Identify which cell holds the provided text, then report its [x, y] central coordinate. 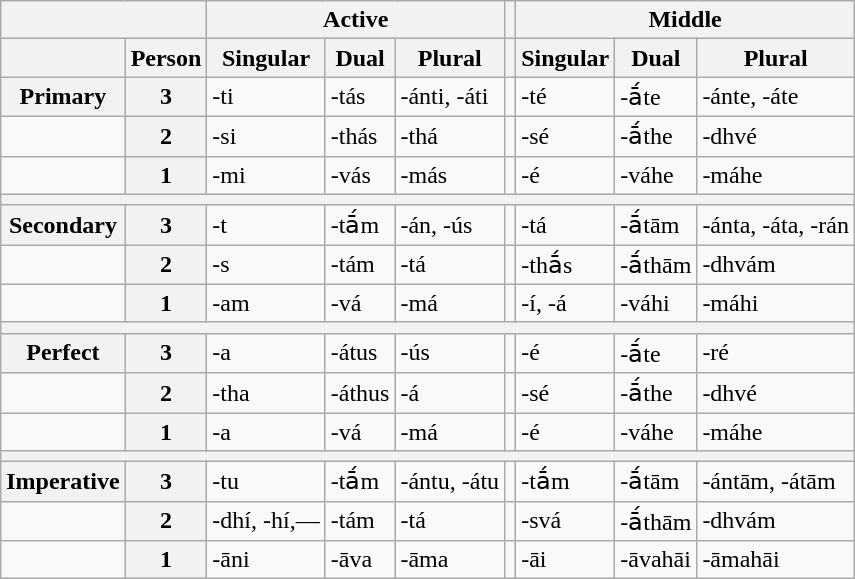
-si [266, 136]
-ús [450, 353]
-am [266, 303]
-thás [360, 136]
-á [450, 393]
-tás [360, 97]
-thá [450, 136]
-í, -á [566, 303]
-ti [266, 97]
Middle [686, 20]
-dhí, -hí,— [266, 521]
-mi [266, 175]
-āmahāi [776, 560]
-thā́s [566, 265]
-ánti, -áti [450, 97]
Perfect [63, 353]
-ánte, -áte [776, 97]
-án, -ús [450, 225]
Secondary [63, 225]
-t [266, 225]
Active [356, 20]
-ántu, -átu [450, 482]
-āvahāi [656, 560]
-āi [566, 560]
-té [566, 97]
Primary [63, 97]
-s [266, 265]
-átus [360, 353]
-āma [450, 560]
-ánta, -áta, -rán [776, 225]
-máhi [776, 303]
-svá [566, 521]
-āni [266, 560]
Person [166, 58]
-āva [360, 560]
-áthus [360, 393]
-váhi [656, 303]
-tu [266, 482]
-ántām, -átām [776, 482]
-tha [266, 393]
-ré [776, 353]
-vás [360, 175]
Imperative [63, 482]
-más [450, 175]
